Locate the cell with the specified text and output its [x, y] center coordinate. 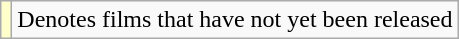
Denotes films that have not yet been released [235, 20]
